From the cell containing the given text, extract its center point as (x, y) coordinate. 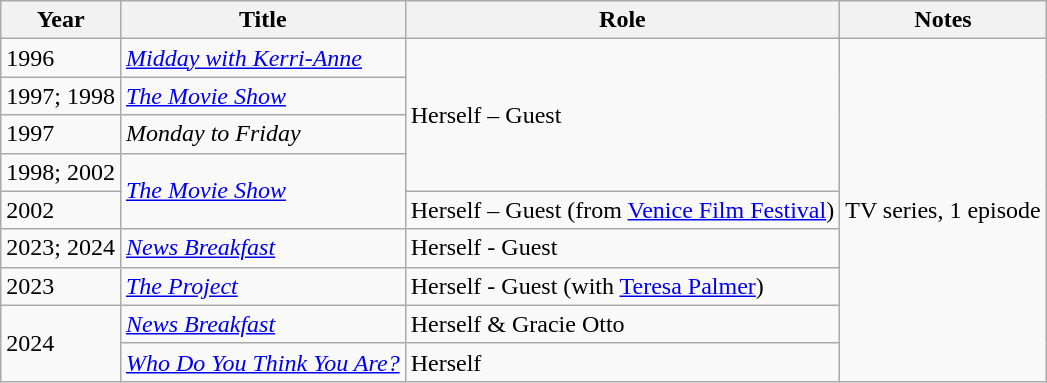
Herself & Gracie Otto (622, 324)
Herself (622, 362)
2023; 2024 (61, 248)
2023 (61, 286)
Herself – Guest (from Venice Film Festival) (622, 210)
Role (622, 20)
1997; 1998 (61, 96)
Who Do You Think You Are? (262, 362)
Title (262, 20)
2024 (61, 343)
Monday to Friday (262, 134)
The Project (262, 286)
2002 (61, 210)
TV series, 1 episode (944, 210)
1996 (61, 58)
Herself - Guest (622, 248)
Year (61, 20)
Notes (944, 20)
Midday with Kerri-Anne (262, 58)
Herself – Guest (622, 115)
1997 (61, 134)
1998; 2002 (61, 172)
Herself - Guest (with Teresa Palmer) (622, 286)
